Capture the cell that displays the provided text and extract its [X, Y] central coordinate. 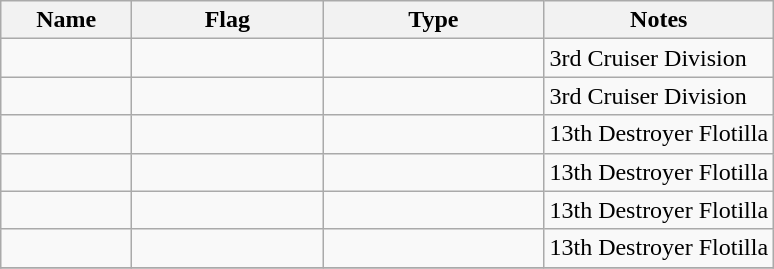
Flag [228, 20]
Type [434, 20]
Name [66, 20]
Notes [659, 20]
